Return the [X, Y] coordinate for the center point of the cell that contains the specified text.  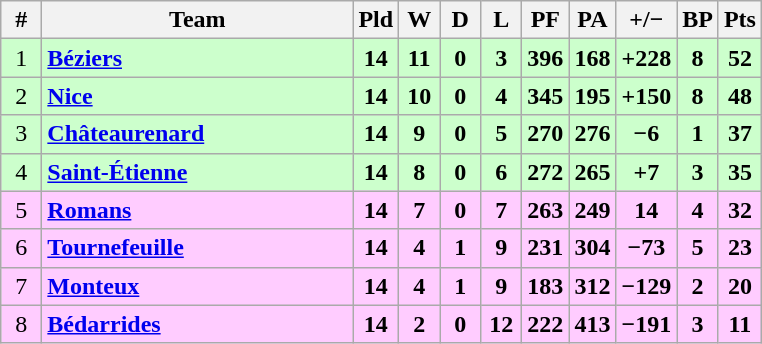
L [502, 20]
Béziers [198, 58]
413 [592, 324]
10 [420, 96]
23 [740, 248]
Châteaurenard [198, 134]
Nice [198, 96]
304 [592, 248]
Bédarrides [198, 324]
+/− [646, 20]
D [460, 20]
−6 [646, 134]
48 [740, 96]
276 [592, 134]
231 [546, 248]
−191 [646, 324]
BP [698, 20]
32 [740, 210]
−129 [646, 286]
168 [592, 58]
PA [592, 20]
249 [592, 210]
396 [546, 58]
Monteux [198, 286]
−73 [646, 248]
# [22, 20]
Team [198, 20]
Saint-Étienne [198, 172]
263 [546, 210]
12 [502, 324]
222 [546, 324]
52 [740, 58]
W [420, 20]
PF [546, 20]
270 [546, 134]
+228 [646, 58]
+7 [646, 172]
20 [740, 286]
35 [740, 172]
Tournefeuille [198, 248]
265 [592, 172]
Romans [198, 210]
312 [592, 286]
195 [592, 96]
Pts [740, 20]
183 [546, 286]
+150 [646, 96]
37 [740, 134]
Pld [376, 20]
345 [546, 96]
272 [546, 172]
